Search for the cell housing the specified text and yield its (X, Y) center coordinate. 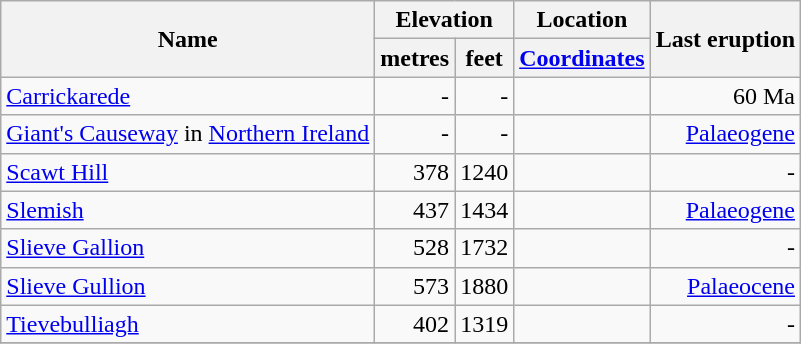
60 Ma (725, 96)
feet (484, 58)
Palaeocene (725, 286)
Giant's Causeway in Northern Ireland (188, 134)
Location (582, 20)
Name (188, 39)
573 (415, 286)
Slieve Gallion (188, 248)
1319 (484, 324)
Scawt Hill (188, 172)
Slemish (188, 210)
1434 (484, 210)
Carrickarede (188, 96)
402 (415, 324)
Last eruption (725, 39)
528 (415, 248)
437 (415, 210)
Slieve Gullion (188, 286)
metres (415, 58)
1732 (484, 248)
1880 (484, 286)
Tievebulliagh (188, 324)
1240 (484, 172)
Elevation (444, 20)
378 (415, 172)
Coordinates (582, 58)
